From the cell containing the given text, extract its center point as (X, Y) coordinate. 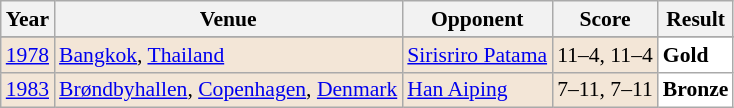
Result (696, 19)
1983 (28, 90)
Sirisriro Patama (477, 55)
Bronze (696, 90)
7–11, 7–11 (605, 90)
Han Aiping (477, 90)
Bangkok, Thailand (228, 55)
Opponent (477, 19)
Venue (228, 19)
Gold (696, 55)
1978 (28, 55)
Brøndbyhallen, Copenhagen, Denmark (228, 90)
Score (605, 19)
11–4, 11–4 (605, 55)
Year (28, 19)
